Search for the cell housing the specified text and yield its (x, y) center coordinate. 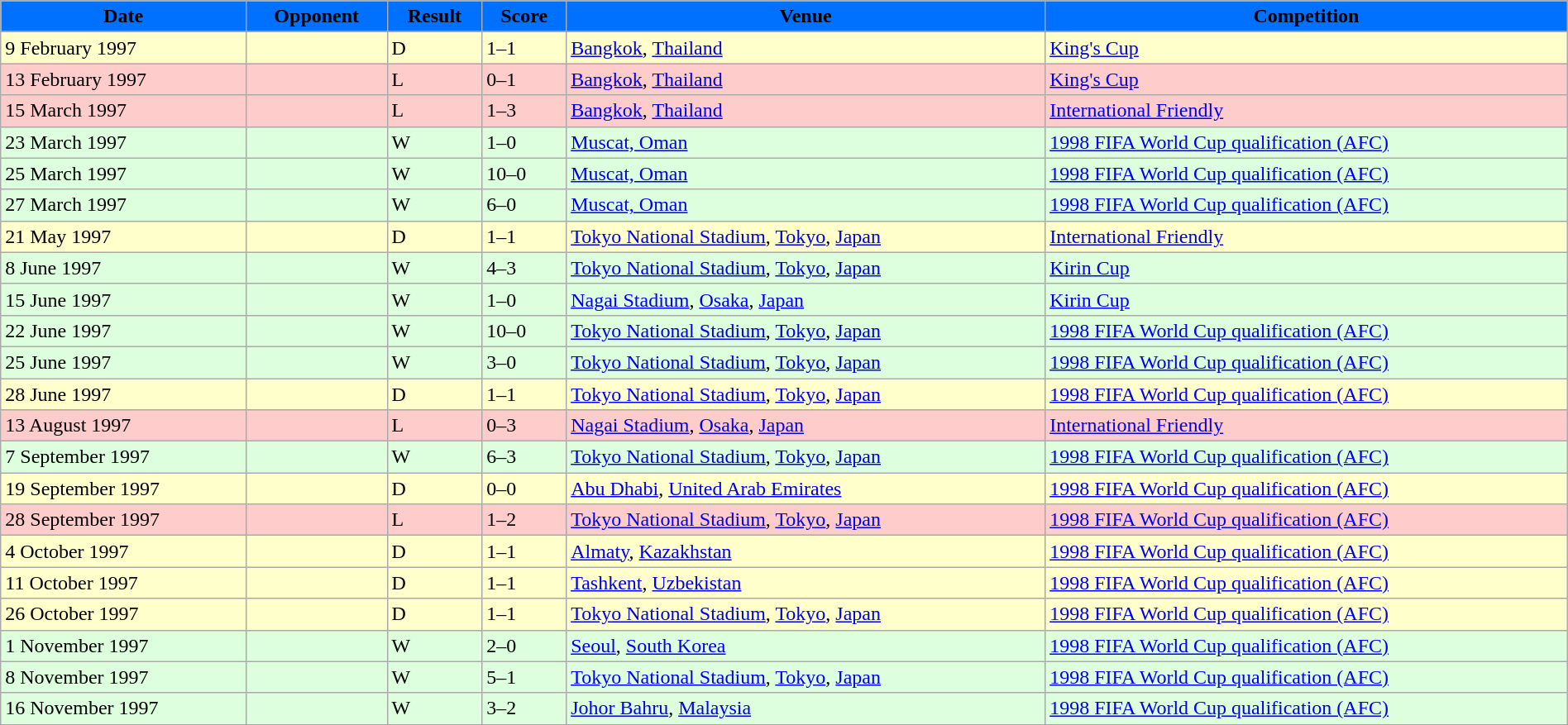
Opponent (316, 17)
28 September 1997 (124, 520)
0–0 (524, 489)
0–3 (524, 426)
Almaty, Kazakhstan (806, 551)
9 February 1997 (124, 48)
Competition (1307, 17)
Tashkent, Uzbekistan (806, 583)
Johor Bahru, Malaysia (806, 708)
11 October 1997 (124, 583)
13 February 1997 (124, 79)
Venue (806, 17)
6–0 (524, 205)
25 March 1997 (124, 174)
6–3 (524, 457)
23 March 1997 (124, 142)
13 August 1997 (124, 426)
Abu Dhabi, United Arab Emirates (806, 489)
28 June 1997 (124, 394)
22 June 1997 (124, 331)
4–3 (524, 268)
16 November 1997 (124, 708)
1 November 1997 (124, 646)
Seoul, South Korea (806, 646)
1–2 (524, 520)
25 June 1997 (124, 362)
5–1 (524, 677)
8 November 1997 (124, 677)
Result (435, 17)
1–3 (524, 111)
8 June 1997 (124, 268)
26 October 1997 (124, 614)
2–0 (524, 646)
Date (124, 17)
15 March 1997 (124, 111)
7 September 1997 (124, 457)
4 October 1997 (124, 551)
27 March 1997 (124, 205)
3–0 (524, 362)
3–2 (524, 708)
15 June 1997 (124, 299)
0–1 (524, 79)
Score (524, 17)
21 May 1997 (124, 236)
19 September 1997 (124, 489)
